Scan for the cell matching the given text and deliver its (X, Y) coordinate at center. 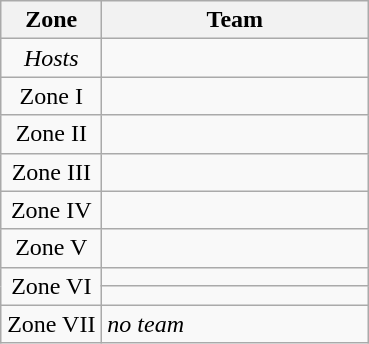
Zone III (52, 172)
Zone I (52, 96)
Zone IV (52, 210)
Zone VII (52, 324)
Zone II (52, 134)
Zone V (52, 248)
Team (235, 20)
Zone VI (52, 286)
Zone (52, 20)
Hosts (52, 58)
no team (235, 324)
